Locate the cell with the specified text and output its (X, Y) center coordinate. 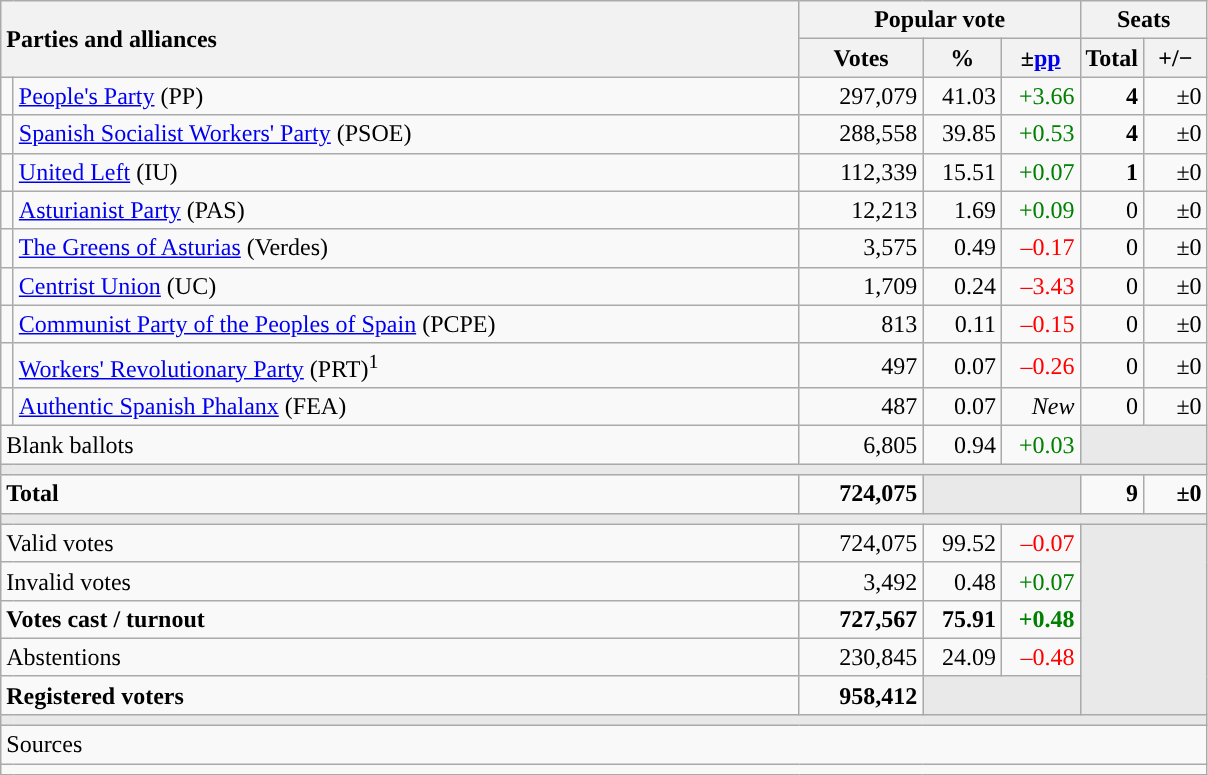
39.85 (962, 134)
+3.66 (1040, 96)
+/− (1176, 58)
497 (861, 366)
United Left (IU) (406, 172)
% (962, 58)
0.24 (962, 286)
0.11 (962, 324)
0.49 (962, 248)
–0.17 (1040, 248)
Invalid votes (400, 581)
Votes (861, 58)
1,709 (861, 286)
24.09 (962, 657)
People's Party (PP) (406, 96)
Communist Party of the Peoples of Spain (PCPE) (406, 324)
–3.43 (1040, 286)
Sources (604, 745)
Centrist Union (UC) (406, 286)
297,079 (861, 96)
Popular vote (940, 20)
–0.26 (1040, 366)
±pp (1040, 58)
0.48 (962, 581)
+0.53 (1040, 134)
Blank ballots (400, 445)
Spanish Socialist Workers' Party (PSOE) (406, 134)
Parties and alliances (400, 39)
1.69 (962, 210)
Workers' Revolutionary Party (PRT)1 (406, 366)
The Greens of Asturias (Verdes) (406, 248)
230,845 (861, 657)
112,339 (861, 172)
Abstentions (400, 657)
+0.03 (1040, 445)
958,412 (861, 695)
–0.15 (1040, 324)
–0.07 (1040, 543)
12,213 (861, 210)
3,492 (861, 581)
Valid votes (400, 543)
99.52 (962, 543)
813 (861, 324)
Asturianist Party (PAS) (406, 210)
75.91 (962, 619)
Authentic Spanish Phalanx (FEA) (406, 407)
15.51 (962, 172)
+0.09 (1040, 210)
9 (1112, 494)
–0.48 (1040, 657)
727,567 (861, 619)
+0.48 (1040, 619)
487 (861, 407)
Votes cast / turnout (400, 619)
Registered voters (400, 695)
6,805 (861, 445)
3,575 (861, 248)
New (1040, 407)
288,558 (861, 134)
1 (1112, 172)
0.94 (962, 445)
Seats (1144, 20)
41.03 (962, 96)
